Return the (X, Y) coordinate for the center point of the cell that contains the specified text.  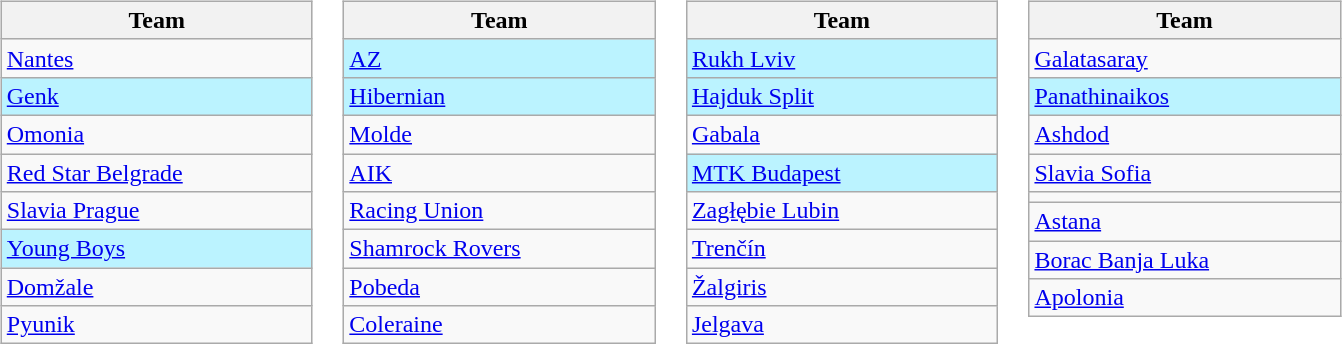
Jelgava (842, 325)
Hibernian (500, 96)
AZ (500, 58)
Domžale (156, 287)
Racing Union (500, 211)
Pobeda (500, 287)
Astana (1184, 222)
Slavia Sofia (1184, 173)
Ashdod (1184, 134)
Coleraine (500, 325)
Panathinaikos (1184, 96)
Red Star Belgrade (156, 173)
Hajduk Split (842, 96)
Borac Banja Luka (1184, 260)
Nantes (156, 58)
Pyunik (156, 325)
Genk (156, 96)
MTK Budapest (842, 173)
Young Boys (156, 249)
Trenčín (842, 249)
Shamrock Rovers (500, 249)
Zagłębie Lubin (842, 211)
AIK (500, 173)
Gabala (842, 134)
Omonia (156, 134)
Galatasaray (1184, 58)
Žalgiris (842, 287)
Rukh Lviv (842, 58)
Slavia Prague (156, 211)
Molde (500, 134)
Apolonia (1184, 298)
